Detect which cell encompasses the target text, then output its [X, Y] center coordinate. 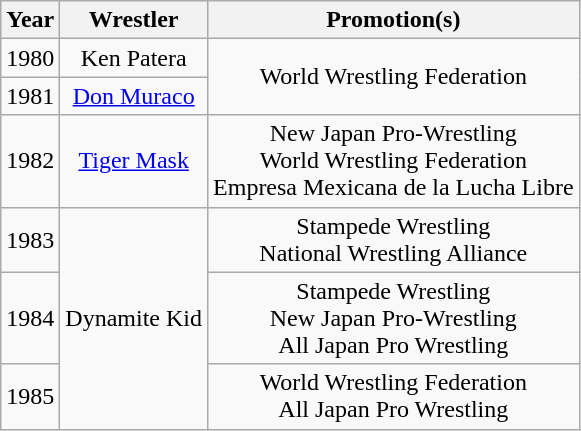
1980 [30, 58]
1982 [30, 161]
Year [30, 20]
Stampede WrestlingNew Japan Pro-WrestlingAll Japan Pro Wrestling [394, 318]
Don Muraco [134, 96]
World Wrestling FederationAll Japan Pro Wrestling [394, 396]
1983 [30, 240]
Ken Patera [134, 58]
Promotion(s) [394, 20]
1981 [30, 96]
1984 [30, 318]
World Wrestling Federation [394, 77]
1985 [30, 396]
Stampede WrestlingNational Wrestling Alliance [394, 240]
Tiger Mask [134, 161]
New Japan Pro-WrestlingWorld Wrestling FederationEmpresa Mexicana de la Lucha Libre [394, 161]
Wrestler [134, 20]
Dynamite Kid [134, 318]
